Output the (X, Y) coordinate of the center of the cell containing the given text.  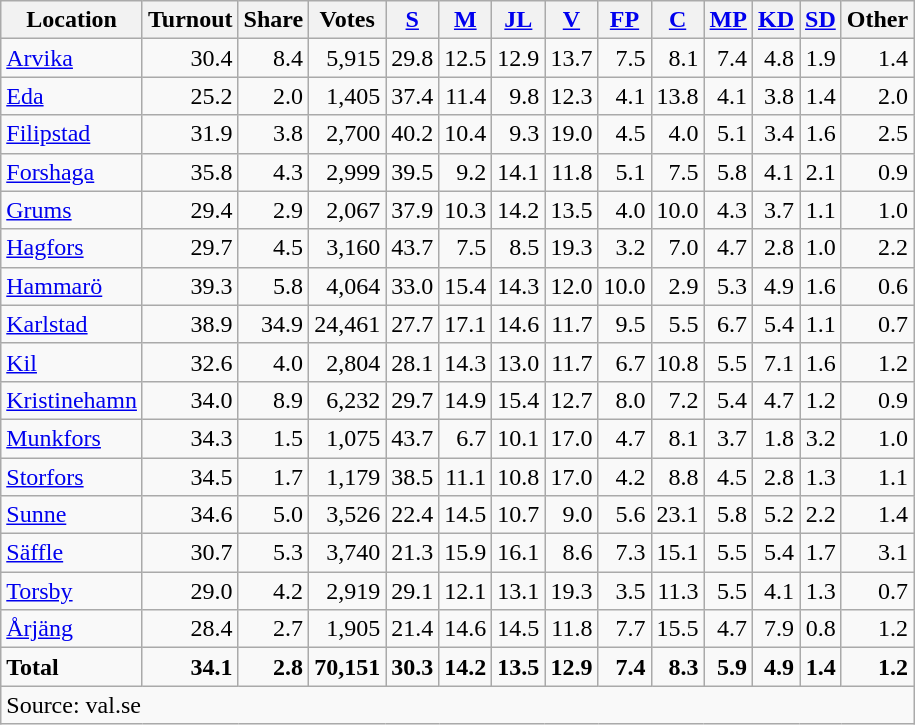
27.7 (412, 324)
9.8 (518, 96)
Turnout (190, 20)
MP (728, 20)
2,804 (348, 362)
Filipstad (72, 134)
14.9 (466, 400)
3,740 (348, 553)
5.0 (274, 515)
1.8 (776, 438)
Munkfors (72, 438)
38.9 (190, 324)
37.9 (412, 210)
7.9 (776, 629)
12.0 (572, 286)
30.7 (190, 553)
Arvika (72, 58)
8.8 (678, 477)
11.4 (466, 96)
8.3 (678, 667)
21.4 (412, 629)
5,915 (348, 58)
8.0 (624, 400)
29.8 (412, 58)
Hammarö (72, 286)
5.9 (728, 667)
25.2 (190, 96)
1,405 (348, 96)
V (572, 20)
3.1 (877, 553)
2,919 (348, 591)
10.4 (466, 134)
29.1 (412, 591)
12.5 (466, 58)
Sunne (72, 515)
9.0 (572, 515)
17.1 (466, 324)
8.4 (274, 58)
2.1 (821, 172)
Source: val.se (458, 705)
38.5 (412, 477)
FP (624, 20)
19.0 (572, 134)
1,075 (348, 438)
10.7 (518, 515)
1,905 (348, 629)
34.3 (190, 438)
Other (877, 20)
15.9 (466, 553)
S (412, 20)
30.4 (190, 58)
7.3 (624, 553)
Storfors (72, 477)
9.3 (518, 134)
C (678, 20)
2.7 (274, 629)
40.2 (412, 134)
21.3 (412, 553)
7.7 (624, 629)
32.6 (190, 362)
12.3 (572, 96)
29.0 (190, 591)
24,461 (348, 324)
Forshaga (72, 172)
4.8 (776, 58)
23.1 (678, 515)
9.5 (624, 324)
6,232 (348, 400)
Torsby (72, 591)
Votes (348, 20)
Share (274, 20)
30.3 (412, 667)
34.1 (190, 667)
14.1 (518, 172)
3,526 (348, 515)
15.5 (678, 629)
Grums (72, 210)
9.2 (466, 172)
3,160 (348, 248)
29.4 (190, 210)
34.6 (190, 515)
28.1 (412, 362)
2,999 (348, 172)
2,067 (348, 210)
8.5 (518, 248)
7.0 (678, 248)
34.9 (274, 324)
0.6 (877, 286)
Karlstad (72, 324)
7.1 (776, 362)
33.0 (412, 286)
13.0 (518, 362)
12.7 (572, 400)
Hagfors (72, 248)
2,700 (348, 134)
22.4 (412, 515)
13.1 (518, 591)
2.5 (877, 134)
8.9 (274, 400)
11.3 (678, 591)
SD (821, 20)
8.6 (572, 553)
31.9 (190, 134)
KD (776, 20)
3.4 (776, 134)
16.1 (518, 553)
5.2 (776, 515)
7.2 (678, 400)
37.4 (412, 96)
3.5 (624, 591)
11.1 (466, 477)
34.5 (190, 477)
34.0 (190, 400)
13.8 (678, 96)
Total (72, 667)
28.4 (190, 629)
Eda (72, 96)
0.8 (821, 629)
70,151 (348, 667)
Kristinehamn (72, 400)
15.1 (678, 553)
Årjäng (72, 629)
Location (72, 20)
M (466, 20)
JL (518, 20)
35.8 (190, 172)
Kil (72, 362)
39.5 (412, 172)
39.3 (190, 286)
5.6 (624, 515)
10.1 (518, 438)
4,064 (348, 286)
10.3 (466, 210)
Säffle (72, 553)
12.1 (466, 591)
1.9 (821, 58)
1.5 (274, 438)
1,179 (348, 477)
13.7 (572, 58)
